Scan for the cell matching the given text and deliver its (X, Y) coordinate at center. 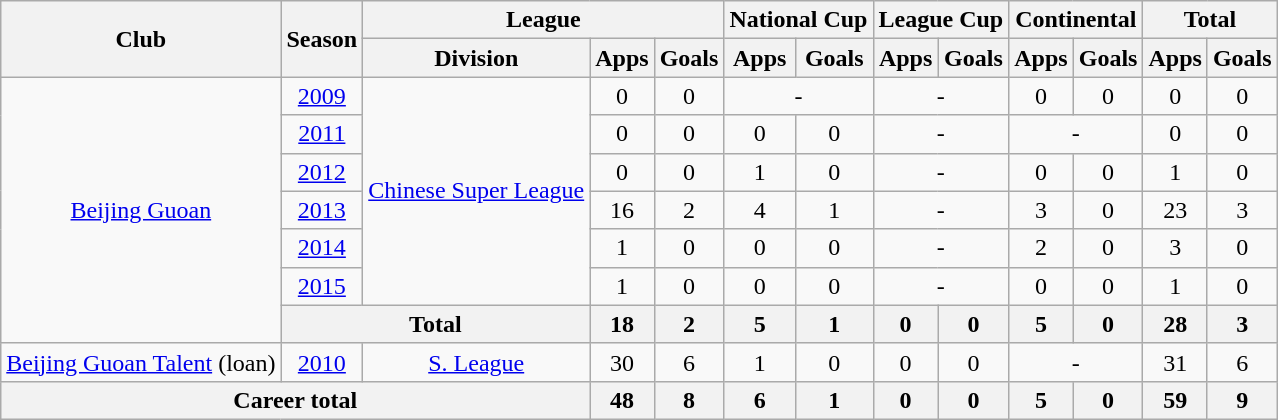
16 (622, 210)
18 (622, 324)
2014 (322, 248)
2011 (322, 134)
National Cup (798, 20)
League Cup (941, 20)
23 (1175, 210)
30 (622, 362)
2012 (322, 172)
9 (1242, 400)
59 (1175, 400)
31 (1175, 362)
Chinese Super League (476, 191)
2013 (322, 210)
Season (322, 39)
League (544, 20)
2009 (322, 96)
Division (476, 58)
28 (1175, 324)
4 (760, 210)
Continental (1076, 20)
Beijing Guoan (141, 210)
Career total (296, 400)
2010 (322, 362)
Beijing Guoan Talent (loan) (141, 362)
8 (689, 400)
2015 (322, 286)
Club (141, 39)
S. League (476, 362)
48 (622, 400)
